Find where the given text appears and provide that cell's center as (x, y) coordinate. 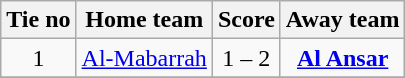
Score (246, 20)
Tie no (38, 20)
Home team (144, 20)
1 – 2 (246, 58)
Al Ansar (342, 58)
1 (38, 58)
Away team (342, 20)
Al-Mabarrah (144, 58)
